Return [x, y] of the center of cell containing provided text 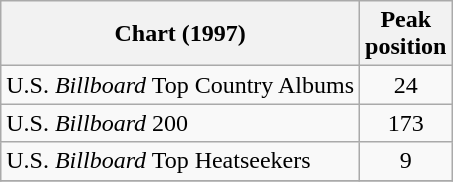
U.S. Billboard Top Country Albums [180, 85]
Peakposition [406, 34]
24 [406, 85]
9 [406, 161]
Chart (1997) [180, 34]
U.S. Billboard 200 [180, 123]
173 [406, 123]
U.S. Billboard Top Heatseekers [180, 161]
